Capture the cell that displays the provided text and extract its [x, y] central coordinate. 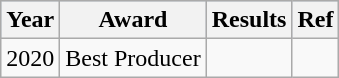
Year [30, 20]
Results [249, 20]
2020 [30, 58]
Ref [316, 20]
Best Producer [133, 58]
Award [133, 20]
